For the text-containing cell, return its midpoint in (X, Y) coordinate format. 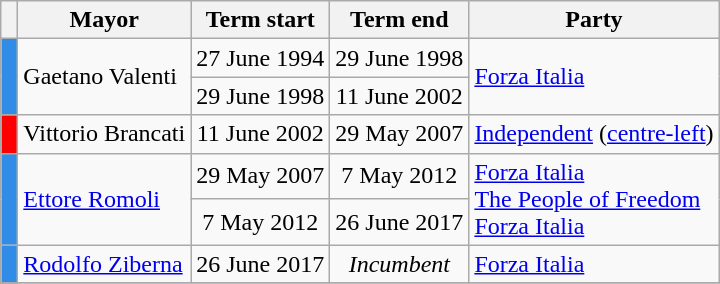
Ettore Romoli (104, 199)
Gaetano Valenti (104, 77)
Term end (400, 20)
Incumbent (400, 264)
Vittorio Brancati (104, 134)
Rodolfo Ziberna (104, 264)
Party (594, 20)
Mayor (104, 20)
27 June 1994 (260, 58)
Independent (centre-left) (594, 134)
Term start (260, 20)
Forza ItaliaThe People of FreedomForza Italia (594, 199)
